Determine the [X, Y] coordinate at the center of the cell enclosing the given text.  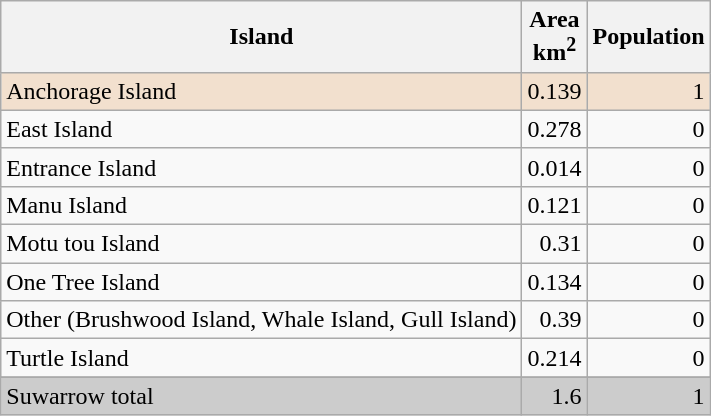
Suwarrow total [262, 396]
Population [648, 37]
Other (Brushwood Island, Whale Island, Gull Island) [262, 320]
Areakm2 [554, 37]
Island [262, 37]
0.31 [554, 244]
0.139 [554, 91]
1.6 [554, 396]
Anchorage Island [262, 91]
0.278 [554, 129]
Turtle Island [262, 358]
Entrance Island [262, 167]
0.014 [554, 167]
0.39 [554, 320]
0.134 [554, 282]
Manu Island [262, 205]
0.214 [554, 358]
Motu tou Island [262, 244]
East Island [262, 129]
One Tree Island [262, 282]
0.121 [554, 205]
